For the text-containing cell, return its midpoint in [X, Y] coordinate format. 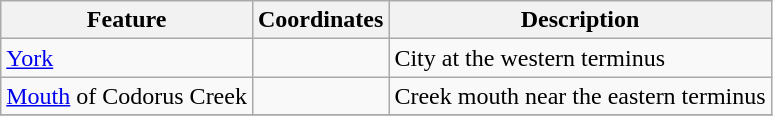
York [127, 58]
Mouth of Codorus Creek [127, 96]
Creek mouth near the eastern terminus [580, 96]
City at the western terminus [580, 58]
Coordinates [320, 20]
Feature [127, 20]
Description [580, 20]
